Output the [x, y] coordinate of the center of the cell containing the given text.  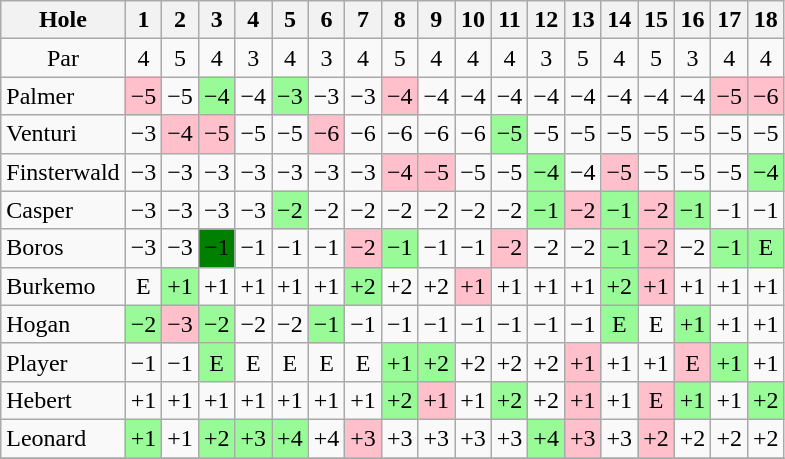
Leonard [63, 438]
7 [364, 20]
18 [766, 20]
Burkemo [63, 286]
Venturi [63, 134]
Hogan [63, 324]
Palmer [63, 96]
11 [510, 20]
Player [63, 362]
Hebert [63, 400]
9 [436, 20]
Finsterwald [63, 172]
2 [180, 20]
16 [692, 20]
Casper [63, 210]
8 [400, 20]
1 [144, 20]
15 [656, 20]
17 [730, 20]
10 [474, 20]
Boros [63, 248]
6 [326, 20]
Par [63, 58]
13 [582, 20]
14 [620, 20]
12 [546, 20]
Hole [63, 20]
